Identify which cell holds the provided text, then report its [X, Y] central coordinate. 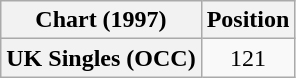
121 [248, 58]
UK Singles (OCC) [101, 58]
Chart (1997) [101, 20]
Position [248, 20]
